Identify which cell holds the provided text, then report its [x, y] central coordinate. 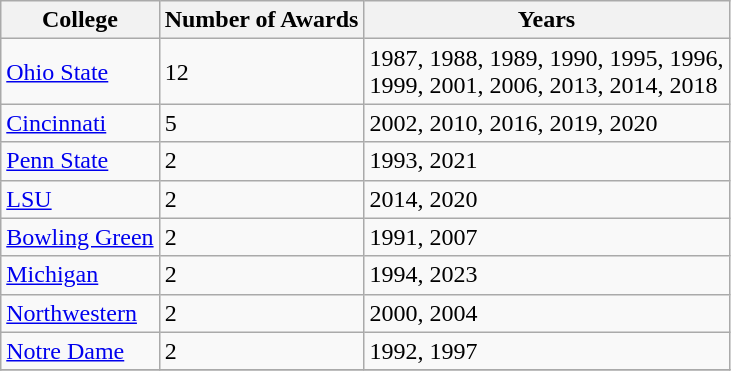
Michigan [80, 275]
1993, 2021 [546, 161]
1994, 2023 [546, 275]
2002, 2010, 2016, 2019, 2020 [546, 123]
1987, 1988, 1989, 1990, 1995, 1996, 1999, 2001, 2006, 2013, 2014, 2018 [546, 72]
2000, 2004 [546, 313]
1991, 2007 [546, 237]
Ohio State [80, 72]
Number of Awards [262, 20]
1992, 1997 [546, 351]
Northwestern [80, 313]
2014, 2020 [546, 199]
Cincinnati [80, 123]
LSU [80, 199]
Penn State [80, 161]
5 [262, 123]
Years [546, 20]
College [80, 20]
12 [262, 72]
Bowling Green [80, 237]
Notre Dame [80, 351]
